Locate the cell with the specified text and output its (x, y) center coordinate. 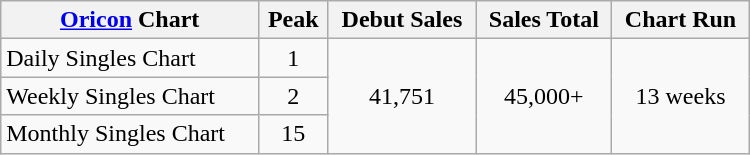
Oricon Chart (130, 20)
15 (294, 134)
Monthly Singles Chart (130, 134)
45,000+ (544, 96)
Chart Run (680, 20)
Peak (294, 20)
13 weeks (680, 96)
Weekly Singles Chart (130, 96)
Daily Singles Chart (130, 58)
Debut Sales (402, 20)
2 (294, 96)
41,751 (402, 96)
1 (294, 58)
Sales Total (544, 20)
